Provide the [x, y] coordinate of the cell's center where the given text is located.  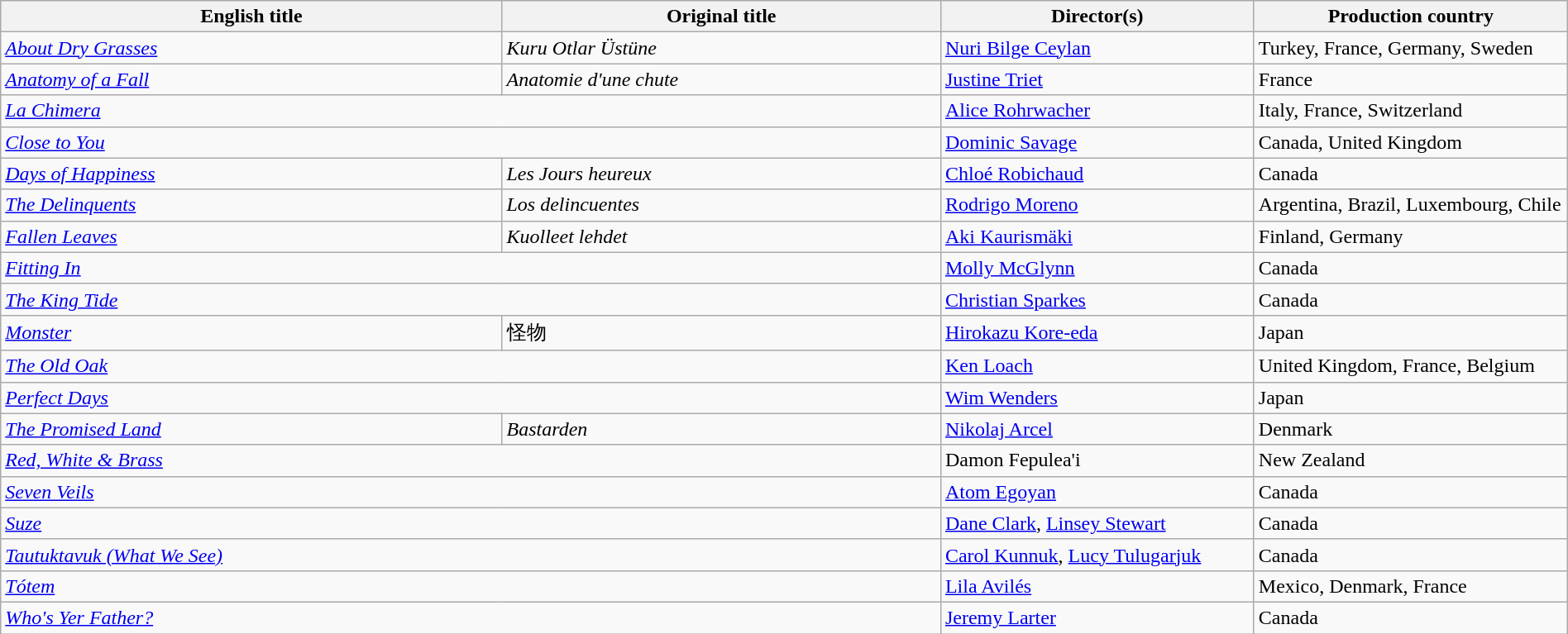
United Kingdom, France, Belgium [1411, 366]
France [1411, 79]
Close to You [471, 142]
Director(s) [1097, 17]
Anatomie d'une chute [721, 79]
Tótem [471, 586]
Hirokazu Kore-eda [1097, 332]
Wim Wenders [1097, 398]
Ken Loach [1097, 366]
Tautuktavuk (What We See) [471, 555]
Suze [471, 523]
The Promised Land [251, 429]
Carol Kunnuk, Lucy Tulugarjuk [1097, 555]
Justine Triet [1097, 79]
Production country [1411, 17]
Fallen Leaves [251, 236]
English title [251, 17]
Damon Fepulea'i [1097, 460]
怪物 [721, 332]
Atom Egoyan [1097, 492]
Who's Yer Father? [471, 617]
Los delincuentes [721, 205]
Lila Avilés [1097, 586]
Christian Sparkes [1097, 299]
Perfect Days [471, 398]
Alice Rohrwacher [1097, 111]
Seven Veils [471, 492]
Jeremy Larter [1097, 617]
Dane Clark, Linsey Stewart [1097, 523]
Molly McGlynn [1097, 268]
La Chimera [471, 111]
Finland, Germany [1411, 236]
Canada, United Kingdom [1411, 142]
Mexico, Denmark, France [1411, 586]
Rodrigo Moreno [1097, 205]
Red, White & Brass [471, 460]
The Old Oak [471, 366]
Original title [721, 17]
Fitting In [471, 268]
New Zealand [1411, 460]
Bastarden [721, 429]
Turkey, France, Germany, Sweden [1411, 48]
Les Jours heureux [721, 174]
Dominic Savage [1097, 142]
Nuri Bilge Ceylan [1097, 48]
The King Tide [471, 299]
Kuru Otlar Üstüne [721, 48]
Days of Happiness [251, 174]
Aki Kaurismäki [1097, 236]
Nikolaj Arcel [1097, 429]
Denmark [1411, 429]
Argentina, Brazil, Luxembourg, Chile [1411, 205]
The Delinquents [251, 205]
Kuolleet lehdet [721, 236]
Anatomy of a Fall [251, 79]
Italy, France, Switzerland [1411, 111]
Monster [251, 332]
Chloé Robichaud [1097, 174]
About Dry Grasses [251, 48]
